Search for the cell housing the specified text and yield its (X, Y) center coordinate. 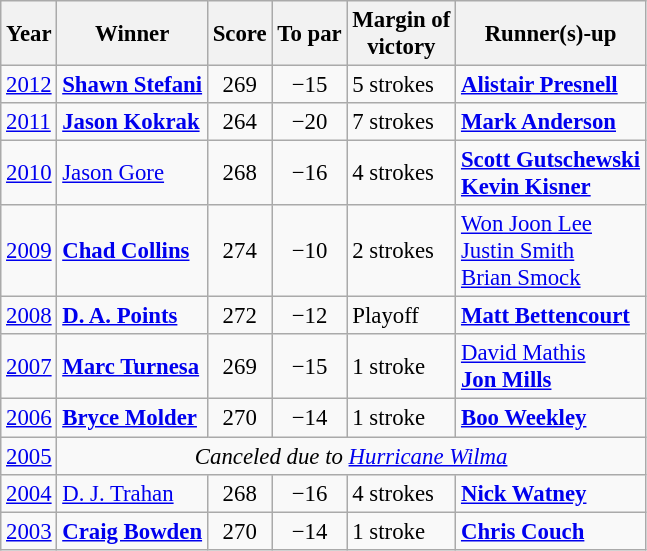
Runner(s)-up (551, 34)
2004 (29, 493)
Nick Watney (551, 493)
Bryce Molder (132, 418)
5 strokes (402, 85)
Year (29, 34)
−20 (310, 122)
D. J. Trahan (132, 493)
264 (240, 122)
Shawn Stefani (132, 85)
Scott Gutschewski Kevin Kisner (551, 174)
2005 (29, 456)
Jason Gore (132, 174)
7 strokes (402, 122)
Chris Couch (551, 531)
David Mathis Jon Mills (551, 366)
Canceled due to Hurricane Wilma (351, 456)
Craig Bowden (132, 531)
Margin ofvictory (402, 34)
272 (240, 316)
Chad Collins (132, 251)
2006 (29, 418)
2011 (29, 122)
Playoff (402, 316)
2003 (29, 531)
Winner (132, 34)
Mark Anderson (551, 122)
274 (240, 251)
Score (240, 34)
2008 (29, 316)
2009 (29, 251)
2012 (29, 85)
2007 (29, 366)
−12 (310, 316)
−10 (310, 251)
Marc Turnesa (132, 366)
Alistair Presnell (551, 85)
Won Joon Lee Justin Smith Brian Smock (551, 251)
To par (310, 34)
2010 (29, 174)
Matt Bettencourt (551, 316)
Jason Kokrak (132, 122)
D. A. Points (132, 316)
Boo Weekley (551, 418)
2 strokes (402, 251)
